Return [X, Y] of the center of cell containing provided text 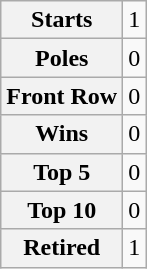
Poles [62, 58]
Front Row [62, 96]
Top 5 [62, 172]
Retired [62, 248]
Starts [62, 20]
Top 10 [62, 210]
Wins [62, 134]
